Locate the cell with the specified text and output its [X, Y] center coordinate. 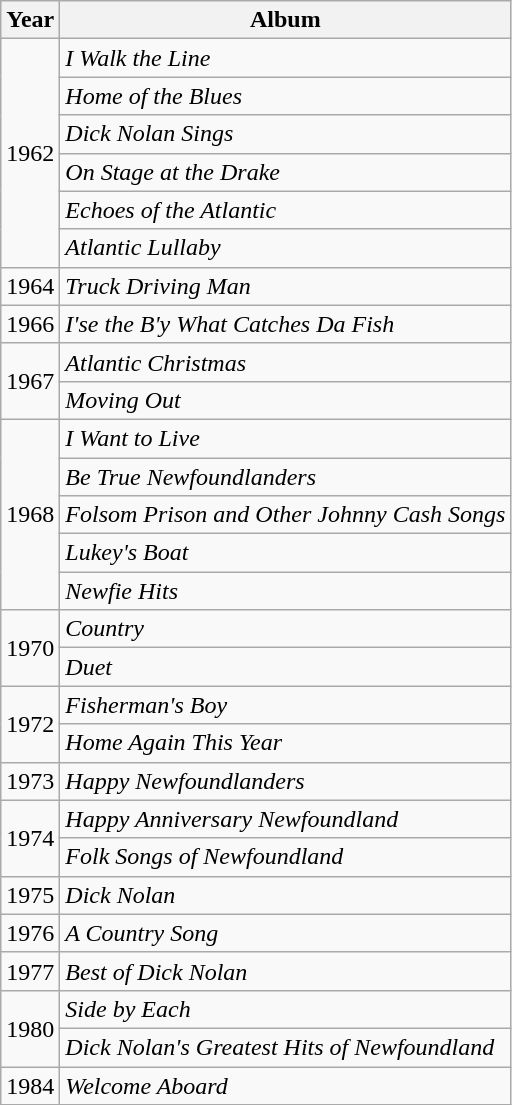
1973 [30, 781]
Lukey's Boat [286, 553]
I'se the B'y What Catches Da Fish [286, 324]
1977 [30, 971]
1976 [30, 933]
1974 [30, 838]
Dick Nolan Sings [286, 134]
Country [286, 629]
Best of Dick Nolan [286, 971]
1966 [30, 324]
Home Again This Year [286, 743]
1967 [30, 381]
Be True Newfoundlanders [286, 477]
I Want to Live [286, 438]
1970 [30, 648]
Dick Nolan's Greatest Hits of Newfoundland [286, 1047]
Album [286, 20]
Dick Nolan [286, 895]
Side by Each [286, 1009]
Fisherman's Boy [286, 705]
Year [30, 20]
Echoes of the Atlantic [286, 210]
1964 [30, 286]
Atlantic Christmas [286, 362]
1975 [30, 895]
1984 [30, 1085]
1962 [30, 153]
Moving Out [286, 400]
Welcome Aboard [286, 1085]
Atlantic Lullaby [286, 248]
A Country Song [286, 933]
Folsom Prison and Other Johnny Cash Songs [286, 515]
Duet [286, 667]
Folk Songs of Newfoundland [286, 857]
Happy Newfoundlanders [286, 781]
1968 [30, 514]
On Stage at the Drake [286, 172]
1980 [30, 1028]
Truck Driving Man [286, 286]
Newfie Hits [286, 591]
Home of the Blues [286, 96]
Happy Anniversary Newfoundland [286, 819]
1972 [30, 724]
I Walk the Line [286, 58]
